Locate the cell with the specified text and output its [x, y] center coordinate. 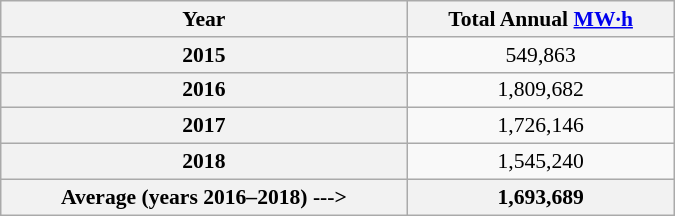
Year [204, 19]
Total Annual MW·h [540, 19]
2015 [204, 55]
1,545,240 [540, 162]
1,726,146 [540, 126]
2016 [204, 90]
2018 [204, 162]
549,863 [540, 55]
1,693,689 [540, 197]
Average (years 2016–2018) ---> [204, 197]
1,809,682 [540, 90]
2017 [204, 126]
